Return [X, Y] of the center of cell containing provided text 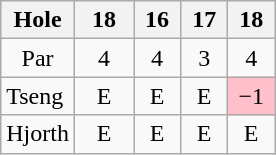
Hjorth [38, 134]
17 [204, 20]
−1 [252, 96]
3 [204, 58]
Hole [38, 20]
16 [158, 20]
Tseng [38, 96]
Par [38, 58]
